Return (x, y) of the center of cell containing provided text 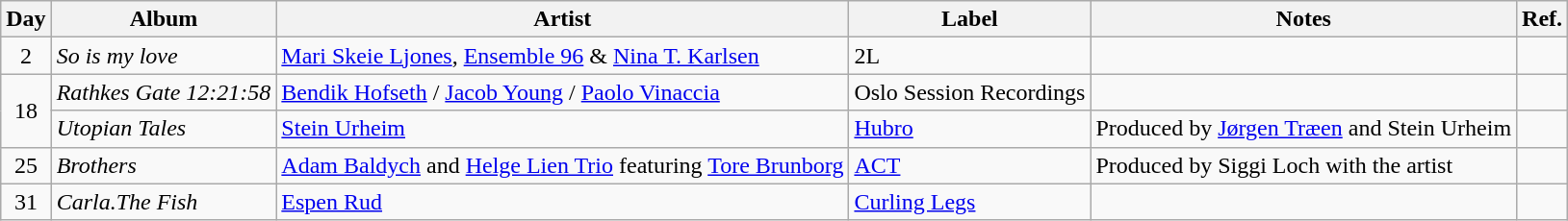
Label (970, 19)
2 (26, 56)
Bendik Hofseth / Jacob Young / Paolo Vinaccia (562, 92)
So is my love (164, 56)
Hubro (970, 129)
Artist (562, 19)
Day (26, 19)
Carla.The Fish (164, 202)
Produced by Siggi Loch with the artist (1303, 165)
Espen Rud (562, 202)
2L (970, 56)
Utopian Tales (164, 129)
31 (26, 202)
Album (164, 19)
18 (26, 110)
Oslo Session Recordings (970, 92)
ACT (970, 165)
Ref. (1542, 19)
Adam Baldych and Helge Lien Trio featuring Tore Brunborg (562, 165)
Curling Legs (970, 202)
Mari Skeie Ljones, Ensemble 96 & Nina T. Karlsen (562, 56)
Brothers (164, 165)
Notes (1303, 19)
Rathkes Gate 12:21:58 (164, 92)
Stein Urheim (562, 129)
Produced by Jørgen Træen and Stein Urheim (1303, 129)
25 (26, 165)
